Search for the cell housing the specified text and yield its [X, Y] center coordinate. 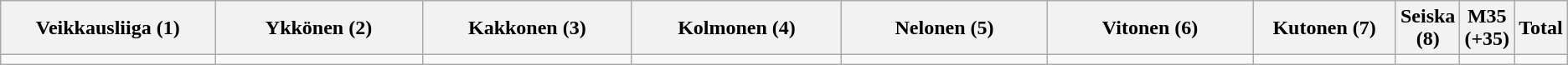
Kutonen (7) [1325, 28]
Vitonen (6) [1149, 28]
Kolmonen (4) [736, 28]
Ykkönen (2) [319, 28]
Nelonen (5) [945, 28]
Seiska (8) [1427, 28]
Veikkausliiga (1) [108, 28]
Total [1541, 28]
Kakkonen (3) [527, 28]
M35 (+35) [1488, 28]
